Identify which cell holds the provided text, then report its (x, y) central coordinate. 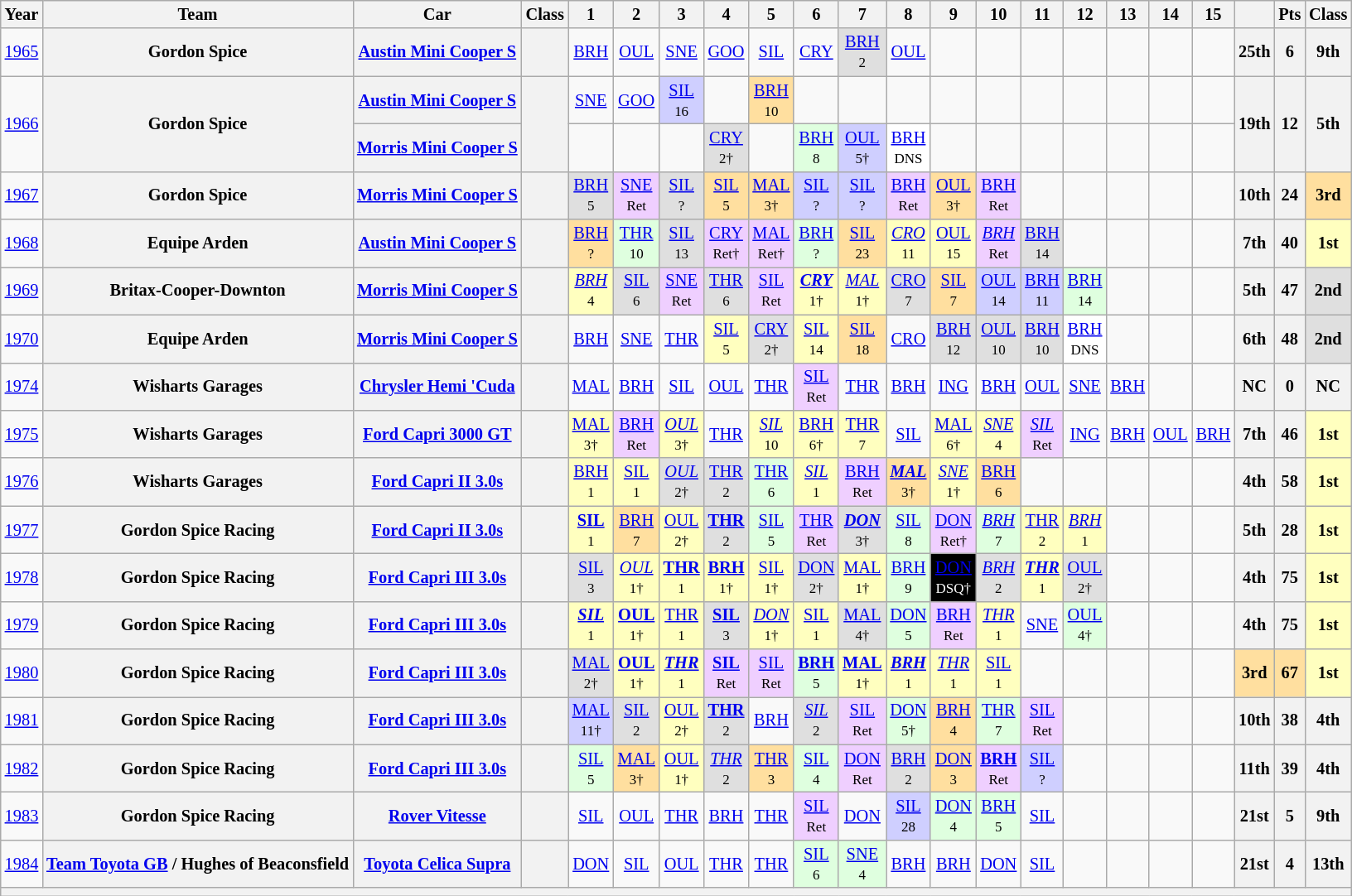
1980 (22, 673)
1967 (22, 195)
58 (1289, 482)
MAL6† (953, 434)
Pts (1289, 14)
SIL10 (770, 434)
1966 (22, 124)
6th (1254, 339)
1978 (22, 577)
9 (953, 14)
1974 (22, 387)
BRH9 (909, 577)
67 (1289, 673)
THRRet (816, 530)
SIL14 (816, 339)
BRH11 (1042, 291)
CRYRet† (727, 243)
1965 (22, 52)
DON5† (909, 720)
Toyota Celica Supra (437, 864)
SIL16 (682, 100)
OUL10 (998, 339)
BRH8 (816, 147)
Team Toyota GB / Hughes of Beaconsfield (197, 864)
10 (998, 14)
DON3 (953, 768)
OUL15 (953, 243)
CRO (909, 339)
SNE1† (953, 482)
SIL13 (682, 243)
3 (682, 14)
MAL2† (591, 673)
28 (1289, 530)
1984 (22, 864)
THR10 (636, 243)
SIL18 (862, 339)
DONRet† (953, 530)
13 (1127, 14)
0 (1289, 387)
DON4 (953, 816)
47 (1289, 291)
MALRet† (770, 243)
CRY (816, 52)
11 (1042, 14)
BRH1† (727, 577)
DON2† (816, 577)
13th (1328, 864)
SIL4 (816, 768)
OUL14 (998, 291)
SIL8 (909, 530)
OUL4† (1085, 625)
MAL (591, 387)
11th (1254, 768)
DON1† (770, 625)
DON5 (909, 625)
OUL5† (862, 147)
BRH6† (816, 434)
38 (1289, 720)
48 (1289, 339)
14 (1171, 14)
DONDSQ† (953, 577)
39 (1289, 768)
7 (862, 14)
2 (636, 14)
40 (1289, 243)
1 (591, 14)
19th (1254, 124)
Ford Capri 3000 GT (437, 434)
1970 (22, 339)
1979 (22, 625)
24 (1289, 195)
Rover Vitesse (437, 816)
1969 (22, 291)
SIL28 (909, 816)
1981 (22, 720)
46 (1289, 434)
Year (22, 14)
CRO11 (909, 243)
25th (1254, 52)
Britax-Cooper-Downton (197, 291)
Car (437, 14)
THR3 (770, 768)
BRH12 (953, 339)
1968 (22, 243)
SIL1† (770, 577)
SIL7 (953, 291)
SIL23 (862, 243)
MAL11† (591, 720)
1977 (22, 530)
BRH6 (998, 482)
1975 (22, 434)
Chrysler Hemi 'Cuda (437, 387)
1982 (22, 768)
MAL4† (862, 625)
CRY1† (816, 291)
1983 (22, 816)
DON3† (862, 530)
Team (197, 14)
DONRet (862, 768)
8 (909, 14)
15 (1214, 14)
CRO7 (909, 291)
1976 (22, 482)
